Return the [x, y] coordinate for the center point of the cell that contains the specified text.  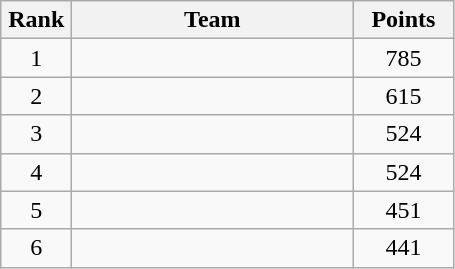
615 [404, 96]
Team [212, 20]
441 [404, 248]
1 [36, 58]
3 [36, 134]
Rank [36, 20]
5 [36, 210]
785 [404, 58]
6 [36, 248]
451 [404, 210]
Points [404, 20]
2 [36, 96]
4 [36, 172]
